Capture the cell that displays the provided text and extract its (x, y) central coordinate. 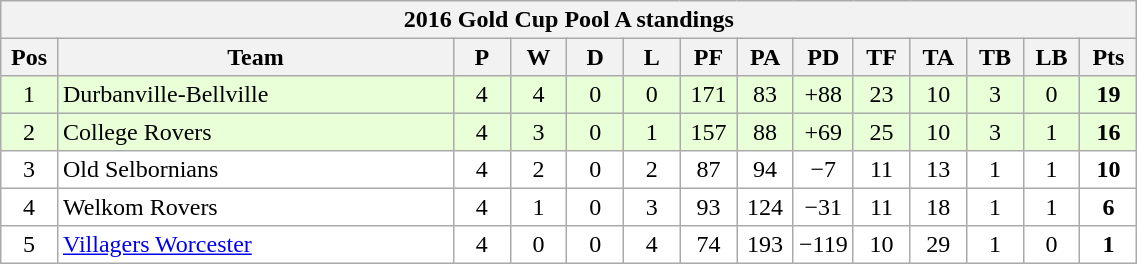
TF (882, 56)
Pts (1108, 56)
LB (1052, 56)
PA (766, 56)
TA (938, 56)
2016 Gold Cup Pool A standings (569, 20)
83 (766, 94)
L (652, 56)
Welkom Rovers (255, 206)
19 (1108, 94)
6 (1108, 206)
TB (996, 56)
PF (708, 56)
94 (766, 170)
16 (1108, 132)
D (596, 56)
25 (882, 132)
W (538, 56)
88 (766, 132)
87 (708, 170)
−7 (823, 170)
157 (708, 132)
Old Selbornians (255, 170)
23 (882, 94)
29 (938, 244)
P (482, 56)
Pos (30, 56)
93 (708, 206)
171 (708, 94)
74 (708, 244)
5 (30, 244)
Durbanville-Bellville (255, 94)
−119 (823, 244)
College Rovers (255, 132)
+69 (823, 132)
+88 (823, 94)
13 (938, 170)
18 (938, 206)
124 (766, 206)
193 (766, 244)
Team (255, 56)
−31 (823, 206)
PD (823, 56)
Villagers Worcester (255, 244)
